Return [X, Y] of the center of cell containing provided text 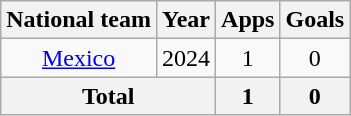
2024 [186, 58]
Year [186, 20]
National team [79, 20]
Apps [248, 20]
Goals [315, 20]
Mexico [79, 58]
Total [108, 96]
